Determine the [x, y] coordinate at the center of the cell enclosing the given text.  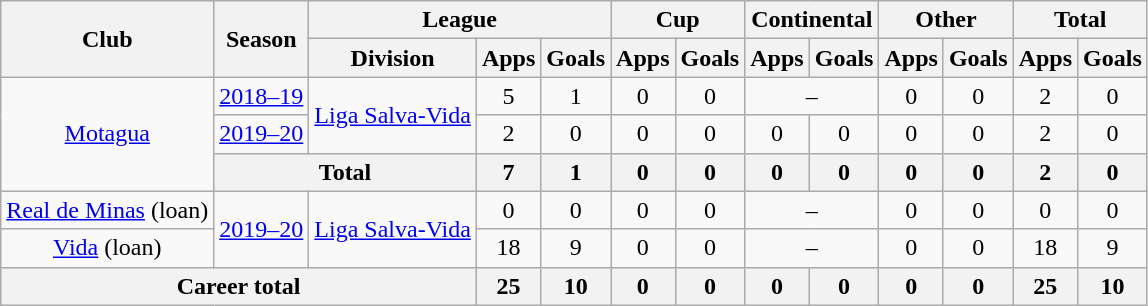
Season [262, 39]
7 [508, 172]
League [460, 20]
Real de Minas (loan) [108, 210]
Motagua [108, 134]
Cup [678, 20]
Career total [239, 286]
2018–19 [262, 96]
5 [508, 96]
Other [946, 20]
Division [393, 58]
Vida (loan) [108, 248]
Club [108, 39]
Continental [812, 20]
